Extract the (X, Y) coordinate from the center of the cell holding the provided text.  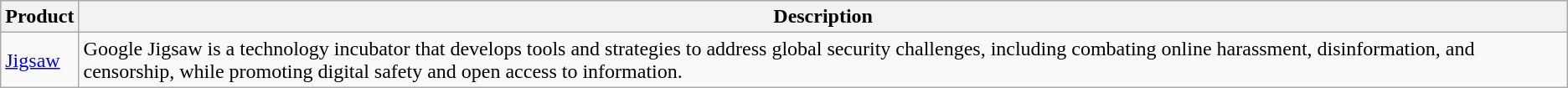
Jigsaw (40, 60)
Description (823, 17)
Product (40, 17)
